Locate the cell with the specified text and output its (x, y) center coordinate. 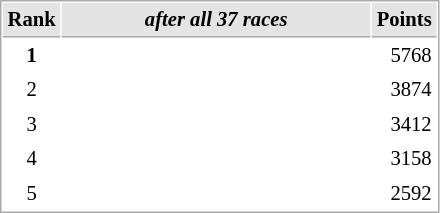
5 (32, 194)
after all 37 races (216, 20)
Rank (32, 20)
2592 (404, 194)
1 (32, 56)
5768 (404, 56)
2 (32, 90)
3412 (404, 124)
Points (404, 20)
4 (32, 158)
3 (32, 124)
3874 (404, 90)
3158 (404, 158)
